Find where the given text appears and provide that cell's center as (X, Y) coordinate. 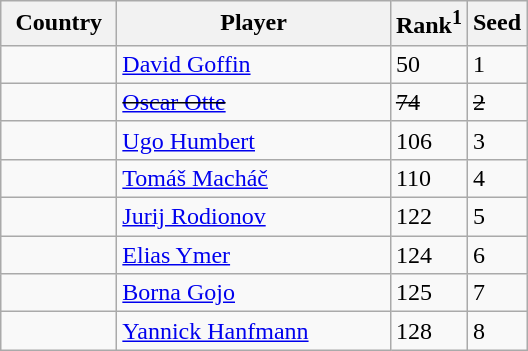
2 (496, 102)
Seed (496, 24)
David Goffin (254, 64)
74 (428, 102)
110 (428, 178)
7 (496, 293)
6 (496, 255)
Tomáš Macháč (254, 178)
Yannick Hanfmann (254, 331)
Jurij Rodionov (254, 217)
Elias Ymer (254, 255)
Borna Gojo (254, 293)
Rank1 (428, 24)
50 (428, 64)
124 (428, 255)
3 (496, 140)
5 (496, 217)
4 (496, 178)
Player (254, 24)
Country (59, 24)
8 (496, 331)
106 (428, 140)
Ugo Humbert (254, 140)
1 (496, 64)
125 (428, 293)
122 (428, 217)
Oscar Otte (254, 102)
128 (428, 331)
